Search for the cell housing the specified text and yield its (x, y) center coordinate. 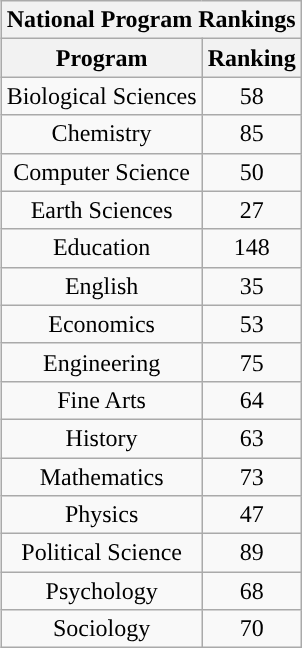
Physics (102, 515)
58 (252, 96)
Biological Sciences (102, 96)
70 (252, 629)
68 (252, 591)
64 (252, 400)
National Program Rankings (151, 20)
Political Science (102, 553)
85 (252, 134)
148 (252, 248)
English (102, 286)
53 (252, 324)
35 (252, 286)
27 (252, 210)
Sociology (102, 629)
73 (252, 477)
Computer Science (102, 172)
Chemistry (102, 134)
75 (252, 362)
Ranking (252, 58)
Engineering (102, 362)
History (102, 438)
Economics (102, 324)
63 (252, 438)
Psychology (102, 591)
Mathematics (102, 477)
89 (252, 553)
Education (102, 248)
Earth Sciences (102, 210)
47 (252, 515)
Program (102, 58)
50 (252, 172)
Fine Arts (102, 400)
